Identify which cell holds the provided text, then report its [x, y] central coordinate. 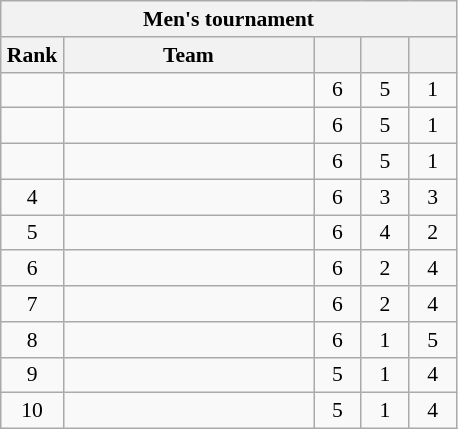
Men's tournament [229, 19]
Team [188, 55]
Rank [32, 55]
10 [32, 411]
8 [32, 340]
7 [32, 304]
9 [32, 375]
